Find where the given text appears and provide that cell's center as [x, y] coordinate. 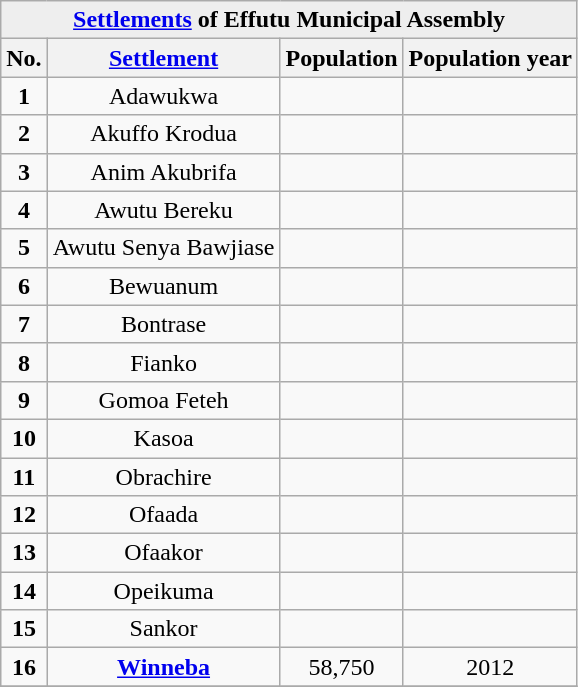
12 [24, 515]
58,750 [342, 667]
No. [24, 58]
2 [24, 134]
11 [24, 477]
Ofaada [164, 515]
Fianko [164, 362]
9 [24, 400]
Awutu Senya Bawjiase [164, 248]
15 [24, 629]
4 [24, 210]
6 [24, 286]
Sankor [164, 629]
Obrachire [164, 477]
Anim Akubrifa [164, 172]
Population year [490, 58]
Population [342, 58]
10 [24, 438]
Awutu Bereku [164, 210]
Ofaakor [164, 553]
Settlements of Effutu Municipal Assembly [290, 20]
1 [24, 96]
Adawukwa [164, 96]
Kasoa [164, 438]
3 [24, 172]
14 [24, 591]
Settlement [164, 58]
Akuffo Krodua [164, 134]
7 [24, 324]
2012 [490, 667]
13 [24, 553]
Bontrase [164, 324]
Bewuanum [164, 286]
Winneba [164, 667]
Opeikuma [164, 591]
Gomoa Feteh [164, 400]
5 [24, 248]
8 [24, 362]
16 [24, 667]
